Return the (x, y) coordinate for the center point of the cell that contains the specified text.  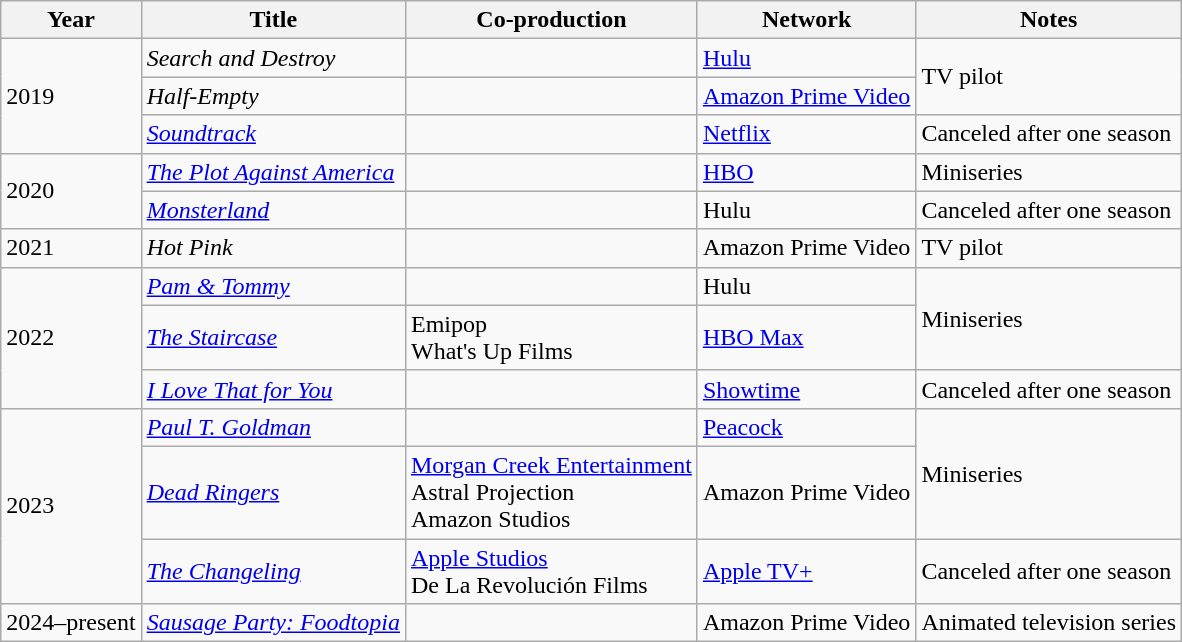
HBO (806, 172)
The Staircase (273, 338)
Hot Pink (273, 248)
Network (806, 20)
Pam & Tommy (273, 286)
Netflix (806, 134)
2019 (71, 96)
Peacock (806, 427)
2021 (71, 248)
Morgan Creek EntertainmentAstral ProjectionAmazon Studios (551, 492)
2022 (71, 338)
The Plot Against America (273, 172)
Paul T. Goldman (273, 427)
Sausage Party: Foodtopia (273, 623)
Search and Destroy (273, 58)
2023 (71, 506)
2024–present (71, 623)
2020 (71, 191)
Year (71, 20)
Soundtrack (273, 134)
Half-Empty (273, 96)
Title (273, 20)
Notes (1049, 20)
Co-production (551, 20)
Animated television series (1049, 623)
I Love That for You (273, 389)
Apple TV+ (806, 570)
The Changeling (273, 570)
HBO Max (806, 338)
Showtime (806, 389)
Apple StudiosDe La Revolución Films (551, 570)
Monsterland (273, 210)
EmipopWhat's Up Films (551, 338)
Dead Ringers (273, 492)
